Capture the cell that displays the provided text and extract its [x, y] central coordinate. 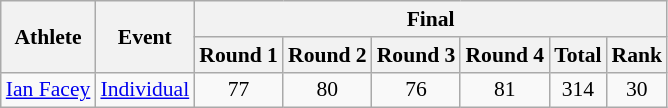
Round 2 [328, 55]
Round 4 [504, 55]
Round 3 [416, 55]
Round 1 [238, 55]
Individual [144, 90]
Final [430, 19]
80 [328, 90]
Rank [638, 55]
Event [144, 36]
76 [416, 90]
314 [578, 90]
77 [238, 90]
81 [504, 90]
Total [578, 55]
Ian Facey [48, 90]
30 [638, 90]
Athlete [48, 36]
